Return the (x, y) coordinate for the center point of the cell that contains the specified text.  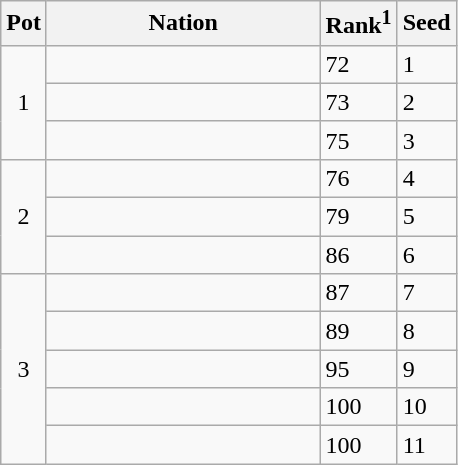
7 (426, 293)
Pot (24, 24)
79 (358, 217)
10 (426, 407)
75 (358, 140)
9 (426, 369)
6 (426, 255)
Rank1 (358, 24)
73 (358, 102)
89 (358, 331)
72 (358, 64)
Seed (426, 24)
8 (426, 331)
76 (358, 178)
5 (426, 217)
4 (426, 178)
86 (358, 255)
87 (358, 293)
Nation (183, 24)
95 (358, 369)
11 (426, 445)
